From the cell containing the given text, extract its center point as (X, Y) coordinate. 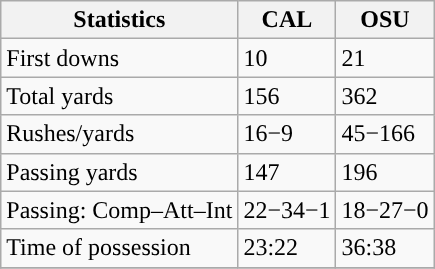
22−34−1 (287, 210)
10 (287, 58)
CAL (287, 20)
Passing yards (120, 172)
23:22 (287, 248)
196 (385, 172)
Total yards (120, 96)
18−27−0 (385, 210)
147 (287, 172)
156 (287, 96)
Time of possession (120, 248)
Passing: Comp–Att–Int (120, 210)
Rushes/yards (120, 134)
362 (385, 96)
45−166 (385, 134)
First downs (120, 58)
36:38 (385, 248)
16−9 (287, 134)
Statistics (120, 20)
OSU (385, 20)
21 (385, 58)
